Determine the [X, Y] coordinate at the center of the cell enclosing the given text.  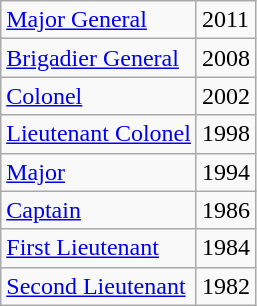
2008 [226, 58]
Major General [99, 20]
Captain [99, 210]
Brigadier General [99, 58]
2011 [226, 20]
First Lieutenant [99, 248]
1998 [226, 134]
1986 [226, 210]
1984 [226, 248]
1982 [226, 286]
Major [99, 172]
2002 [226, 96]
Colonel [99, 96]
Lieutenant Colonel [99, 134]
Second Lieutenant [99, 286]
1994 [226, 172]
